Find where the given text appears and provide that cell's center as [x, y] coordinate. 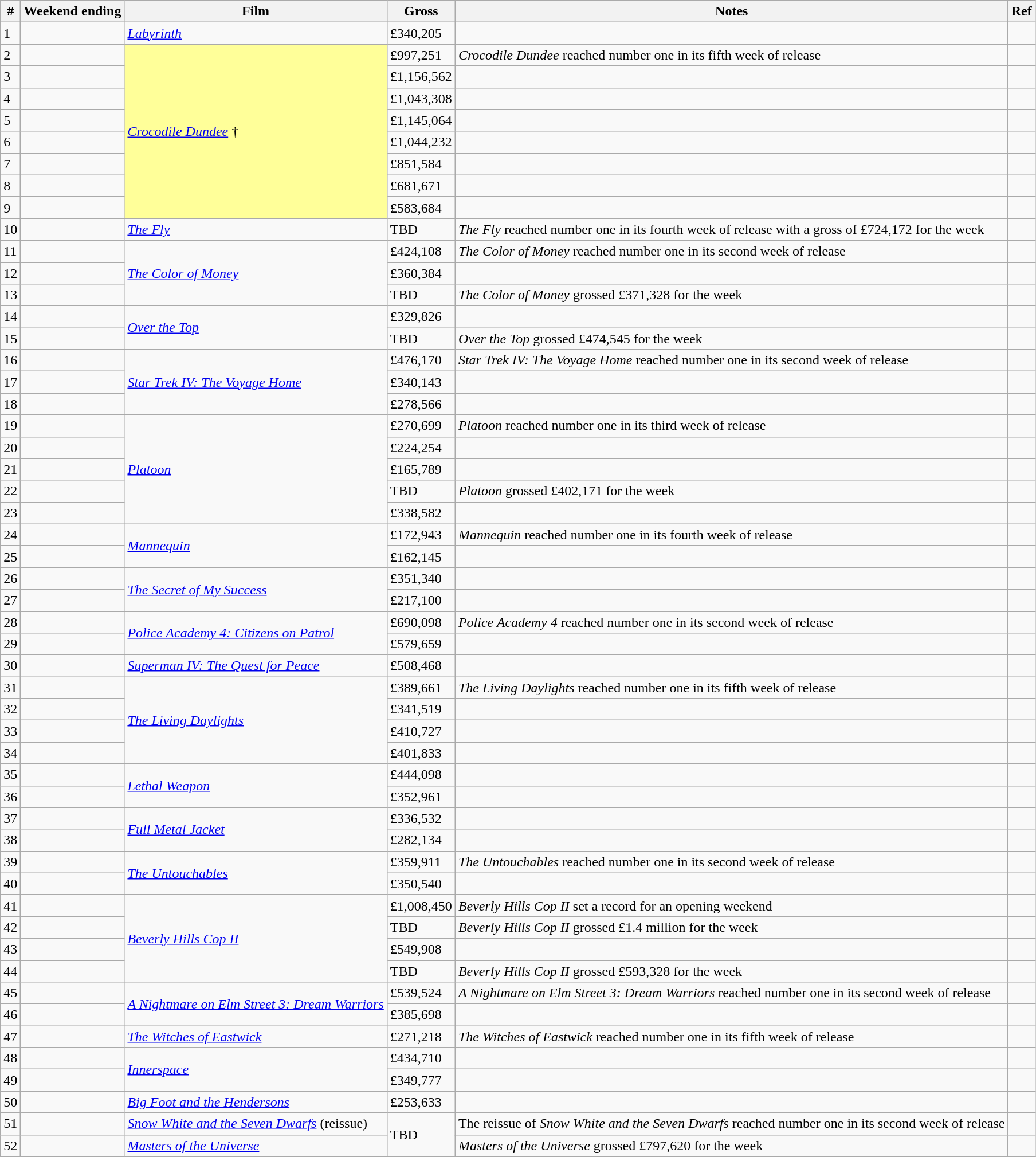
43 [10, 949]
£271,218 [421, 1037]
29 [10, 644]
Beverly Hills Cop II set a record for an opening weekend [731, 905]
£217,100 [421, 600]
£224,254 [421, 448]
Mannequin [256, 546]
41 [10, 905]
16 [10, 360]
28 [10, 622]
£340,143 [421, 382]
Gross [421, 11]
The Color of Money [256, 273]
24 [10, 535]
The Secret of My Success [256, 589]
The Color of Money reached number one in its second week of release [731, 251]
£424,108 [421, 251]
£349,777 [421, 1080]
£851,584 [421, 164]
35 [10, 775]
£336,532 [421, 818]
Ref [1021, 11]
£385,698 [421, 1015]
8 [10, 186]
37 [10, 818]
£278,566 [421, 404]
25 [10, 556]
50 [10, 1102]
49 [10, 1080]
5 [10, 120]
Beverly Hills Cop II grossed £593,328 for the week [731, 971]
7 [10, 164]
45 [10, 993]
Masters of the Universe [256, 1146]
38 [10, 840]
47 [10, 1037]
Platoon grossed £402,171 for the week [731, 491]
Masters of the Universe grossed £797,620 for the week [731, 1146]
The Fly [256, 229]
£1,156,562 [421, 77]
32 [10, 709]
Over the Top [256, 328]
19 [10, 426]
£165,789 [421, 469]
The Color of Money grossed £371,328 for the week [731, 295]
26 [10, 578]
£329,826 [421, 317]
£997,251 [421, 55]
£359,911 [421, 862]
£389,661 [421, 688]
Big Foot and the Hendersons [256, 1102]
£350,540 [421, 884]
£1,008,450 [421, 905]
£172,943 [421, 535]
36 [10, 797]
Superman IV: The Quest for Peace [256, 666]
18 [10, 404]
12 [10, 273]
£253,633 [421, 1102]
39 [10, 862]
13 [10, 295]
48 [10, 1058]
£341,519 [421, 709]
46 [10, 1015]
Star Trek IV: The Voyage Home [256, 382]
£338,582 [421, 513]
The Witches of Eastwick reached number one in its fifth week of release [731, 1037]
Film [256, 11]
21 [10, 469]
£340,205 [421, 33]
£444,098 [421, 775]
A Nightmare on Elm Street 3: Dream Warriors [256, 1004]
Full Metal Jacket [256, 829]
£352,961 [421, 797]
A Nightmare on Elm Street 3: Dream Warriors reached number one in its second week of release [731, 993]
Police Academy 4 reached number one in its second week of release [731, 622]
Police Academy 4: Citizens on Patrol [256, 633]
£1,043,308 [421, 99]
£360,384 [421, 273]
£410,727 [421, 731]
Mannequin reached number one in its fourth week of release [731, 535]
The reissue of Snow White and the Seven Dwarfs reached number one in its second week of release [731, 1124]
52 [10, 1146]
Crocodile Dundee † [256, 131]
6 [10, 142]
£401,833 [421, 753]
20 [10, 448]
9 [10, 207]
£583,684 [421, 207]
3 [10, 77]
£579,659 [421, 644]
Labyrinth [256, 33]
£476,170 [421, 360]
51 [10, 1124]
The Living Daylights [256, 720]
Star Trek IV: The Voyage Home reached number one in its second week of release [731, 360]
10 [10, 229]
Beverly Hills Cop II grossed £1.4 million for the week [731, 927]
15 [10, 339]
Snow White and the Seven Dwarfs (reissue) [256, 1124]
Innerspace [256, 1069]
40 [10, 884]
The Fly reached number one in its fourth week of release with a gross of £724,172 for the week [731, 229]
31 [10, 688]
Beverly Hills Cop II [256, 938]
Platoon reached number one in its third week of release [731, 426]
11 [10, 251]
£1,044,232 [421, 142]
The Witches of Eastwick [256, 1037]
Weekend ending [72, 11]
34 [10, 753]
Lethal Weapon [256, 786]
The Living Daylights reached number one in its fifth week of release [731, 688]
£351,340 [421, 578]
£162,145 [421, 556]
£690,098 [421, 622]
33 [10, 731]
17 [10, 382]
23 [10, 513]
£1,145,064 [421, 120]
2 [10, 55]
1 [10, 33]
44 [10, 971]
£270,699 [421, 426]
Over the Top grossed £474,545 for the week [731, 339]
Crocodile Dundee reached number one in its fifth week of release [731, 55]
The Untouchables reached number one in its second week of release [731, 862]
22 [10, 491]
# [10, 11]
14 [10, 317]
£539,524 [421, 993]
Notes [731, 11]
30 [10, 666]
Platoon [256, 469]
27 [10, 600]
42 [10, 927]
4 [10, 99]
£508,468 [421, 666]
£282,134 [421, 840]
£681,671 [421, 186]
£549,908 [421, 949]
The Untouchables [256, 873]
£434,710 [421, 1058]
